Identify which cell holds the provided text, then report its [X, Y] central coordinate. 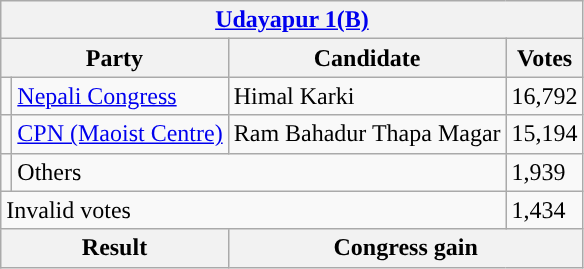
16,792 [544, 96]
Invalid votes [254, 210]
Udayapur 1(B) [292, 20]
Result [114, 248]
Nepali Congress [120, 96]
Candidate [367, 58]
1,939 [544, 172]
Ram Bahadur Thapa Magar [367, 134]
CPN (Maoist Centre) [120, 134]
Votes [544, 58]
Party [114, 58]
Others [259, 172]
Himal Karki [367, 96]
15,194 [544, 134]
Congress gain [406, 248]
1,434 [544, 210]
